Determine the (x, y) coordinate at the center of the cell enclosing the given text.  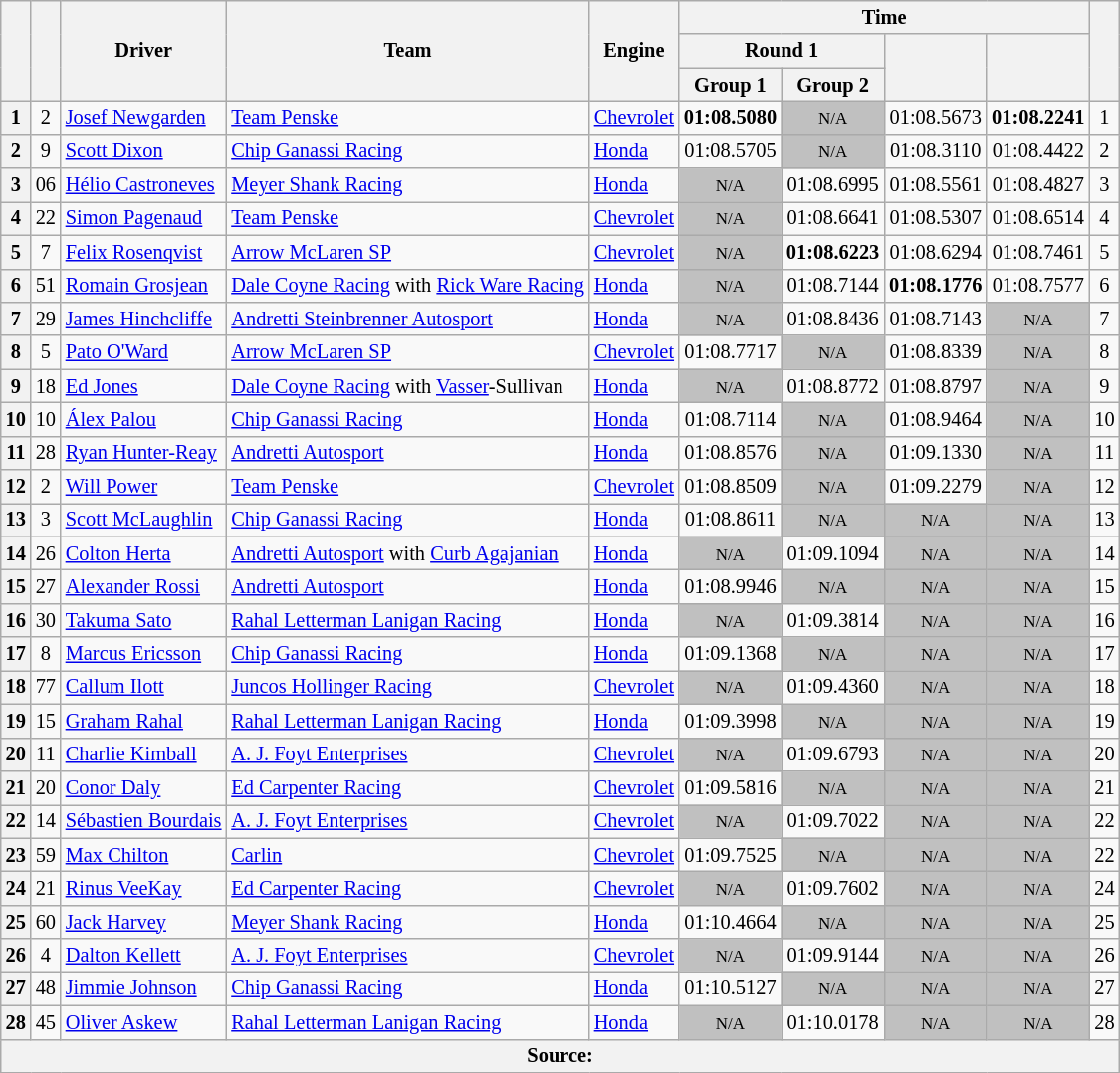
01:10.0178 (832, 1022)
Romain Grosjean (143, 286)
01:09.9144 (832, 956)
Group 1 (731, 85)
Rinus VeeKay (143, 888)
Andretti Steinbrenner Autosport (407, 319)
01:09.3814 (832, 620)
01:08.2241 (1037, 117)
Colton Herta (143, 553)
01:10.5127 (731, 988)
01:08.6514 (1037, 218)
29 (46, 319)
Marcus Ericsson (143, 654)
Jimmie Johnson (143, 988)
Time (884, 17)
01:09.7022 (832, 821)
Andretti Autosport with Curb Agajanian (407, 553)
59 (46, 855)
01:08.8772 (832, 386)
06 (46, 185)
01:08.8797 (936, 386)
01:08.1776 (936, 286)
48 (46, 988)
01:08.5705 (731, 151)
Callum Ilott (143, 687)
Juncos Hollinger Racing (407, 687)
Driver (143, 50)
01:08.7144 (832, 286)
Josef Newgarden (143, 117)
Oliver Askew (143, 1022)
Pato O'Ward (143, 352)
01:08.8436 (832, 319)
01:08.7143 (936, 319)
Source: (560, 1056)
Dale Coyne Racing with Vasser-Sullivan (407, 386)
Ryan Hunter-Reay (143, 453)
45 (46, 1022)
01:08.7461 (1037, 252)
01:09.4360 (832, 687)
01:09.1330 (936, 453)
Round 1 (782, 51)
Graham Rahal (143, 721)
01:08.6995 (832, 185)
01:08.5561 (936, 185)
01:08.8339 (936, 352)
Charlie Kimball (143, 754)
Ed Jones (143, 386)
Sébastien Bourdais (143, 821)
77 (46, 687)
01:08.8611 (731, 520)
01:08.5080 (731, 117)
01:08.6223 (832, 252)
01:09.7602 (832, 888)
01:08.4827 (1037, 185)
Simon Pagenaud (143, 218)
Group 2 (832, 85)
01:08.3110 (936, 151)
01:09.7525 (731, 855)
Takuma Sato (143, 620)
01:08.5307 (936, 218)
James Hinchcliffe (143, 319)
Jack Harvey (143, 922)
01:09.2279 (936, 487)
23 (16, 855)
01:08.6294 (936, 252)
Alexander Rossi (143, 586)
Dalton Kellett (143, 956)
Carlin (407, 855)
01:09.3998 (731, 721)
01:08.7577 (1037, 286)
Scott McLaughlin (143, 520)
01:09.5816 (731, 787)
Conor Daly (143, 787)
01:08.4422 (1037, 151)
Engine (634, 50)
01:08.8576 (731, 453)
01:09.1368 (731, 654)
01:09.1094 (832, 553)
01:09.6793 (832, 754)
01:08.6641 (832, 218)
30 (46, 620)
Max Chilton (143, 855)
01:10.4664 (731, 922)
Álex Palou (143, 419)
01:08.7114 (731, 419)
Hélio Castroneves (143, 185)
Will Power (143, 487)
01:08.9946 (731, 586)
51 (46, 286)
01:08.9464 (936, 419)
Team (407, 50)
60 (46, 922)
Dale Coyne Racing with Rick Ware Racing (407, 286)
Felix Rosenqvist (143, 252)
01:08.7717 (731, 352)
01:08.5673 (936, 117)
01:08.8509 (731, 487)
Scott Dixon (143, 151)
